Determine the (X, Y) coordinate at the center of the cell enclosing the given text.  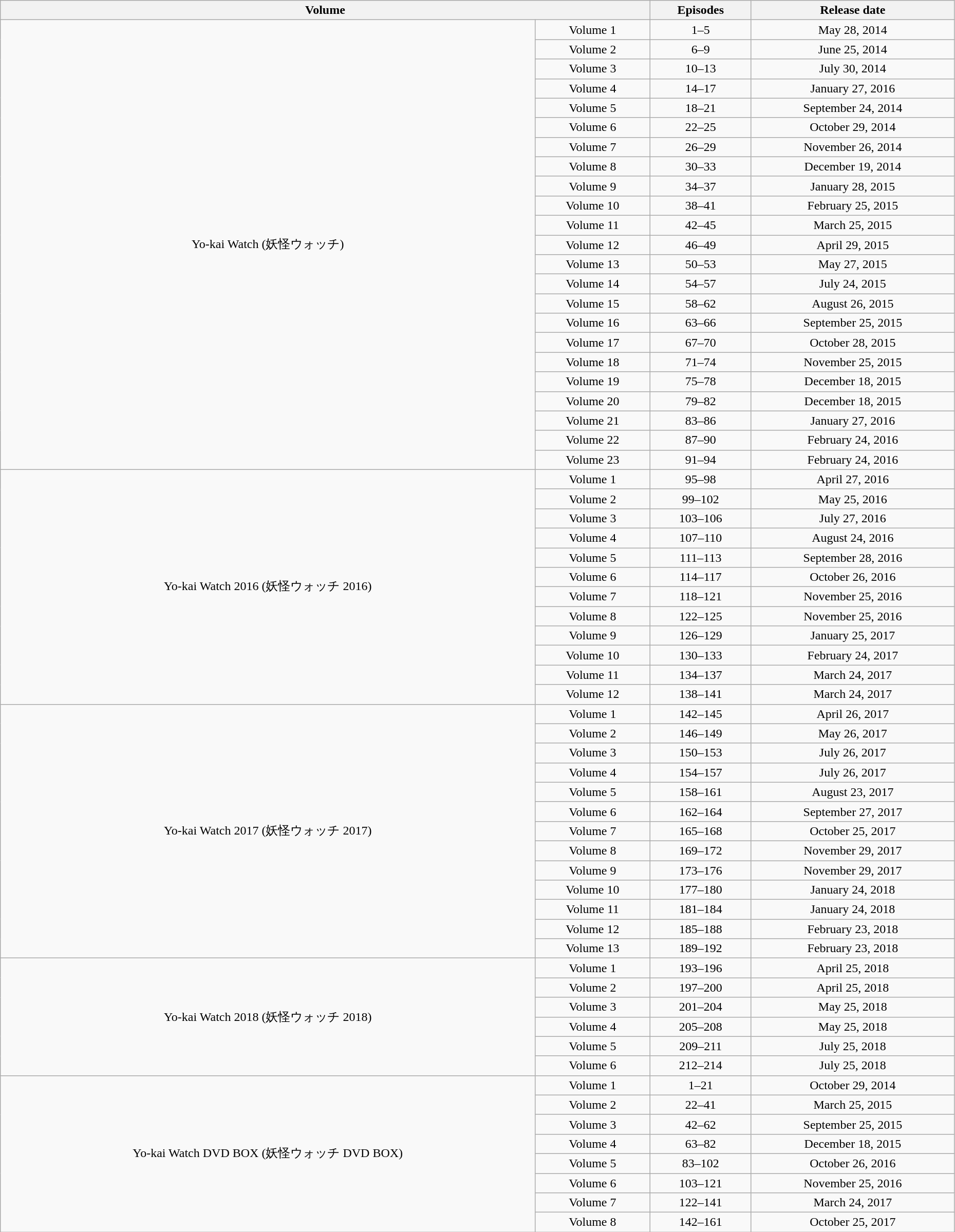
September 24, 2014 (853, 108)
79–82 (701, 401)
September 28, 2016 (853, 557)
75–78 (701, 382)
Volume 14 (593, 284)
1–21 (701, 1085)
January 28, 2015 (853, 186)
42–62 (701, 1124)
193–196 (701, 968)
Volume (325, 10)
150–153 (701, 753)
91–94 (701, 460)
201–204 (701, 1007)
122–141 (701, 1203)
118–121 (701, 597)
138–141 (701, 694)
126–129 (701, 636)
50–53 (701, 264)
99–102 (701, 499)
April 26, 2017 (853, 714)
6–9 (701, 49)
Volume 23 (593, 460)
63–66 (701, 323)
May 26, 2017 (853, 733)
Volume 21 (593, 421)
Yo-kai Watch 2017 (妖怪ウォッチ 2017) (268, 831)
Volume 16 (593, 323)
142–145 (701, 714)
Yo-kai Watch 2016 (妖怪ウォッチ 2016) (268, 586)
Yo-kai Watch DVD BOX (妖怪ウォッチ DVD BOX) (268, 1153)
30–33 (701, 166)
209–211 (701, 1046)
May 25, 2016 (853, 499)
205–208 (701, 1027)
212–214 (701, 1066)
July 27, 2016 (853, 518)
95–98 (701, 479)
146–149 (701, 733)
22–25 (701, 127)
134–137 (701, 675)
26–29 (701, 147)
54–57 (701, 284)
Volume 15 (593, 304)
Yo-kai Watch (妖怪ウォッチ) (268, 244)
July 30, 2014 (853, 69)
34–37 (701, 186)
September 27, 2017 (853, 811)
114–117 (701, 577)
173–176 (701, 870)
83–86 (701, 421)
May 28, 2014 (853, 30)
181–184 (701, 909)
46–49 (701, 245)
38–41 (701, 205)
111–113 (701, 557)
154–157 (701, 772)
August 26, 2015 (853, 304)
189–192 (701, 949)
107–110 (701, 538)
169–172 (701, 850)
November 25, 2015 (853, 362)
February 25, 2015 (853, 205)
162–164 (701, 811)
87–90 (701, 440)
18–21 (701, 108)
42–45 (701, 225)
142–161 (701, 1222)
103–106 (701, 518)
April 29, 2015 (853, 245)
197–200 (701, 988)
165–168 (701, 831)
67–70 (701, 343)
71–74 (701, 362)
November 26, 2014 (853, 147)
122–125 (701, 616)
Volume 19 (593, 382)
22–41 (701, 1105)
Volume 17 (593, 343)
63–82 (701, 1144)
May 27, 2015 (853, 264)
July 24, 2015 (853, 284)
Yo-kai Watch 2018 (妖怪ウォッチ 2018) (268, 1017)
10–13 (701, 69)
83–102 (701, 1163)
Release date (853, 10)
Volume 20 (593, 401)
58–62 (701, 304)
January 25, 2017 (853, 636)
Volume 18 (593, 362)
October 28, 2015 (853, 343)
Volume 22 (593, 440)
1–5 (701, 30)
August 23, 2017 (853, 792)
158–161 (701, 792)
Episodes (701, 10)
177–180 (701, 890)
August 24, 2016 (853, 538)
February 24, 2017 (853, 655)
185–188 (701, 929)
14–17 (701, 88)
December 19, 2014 (853, 166)
April 27, 2016 (853, 479)
130–133 (701, 655)
June 25, 2014 (853, 49)
103–121 (701, 1183)
